Determine the (x, y) coordinate at the center of the cell enclosing the given text.  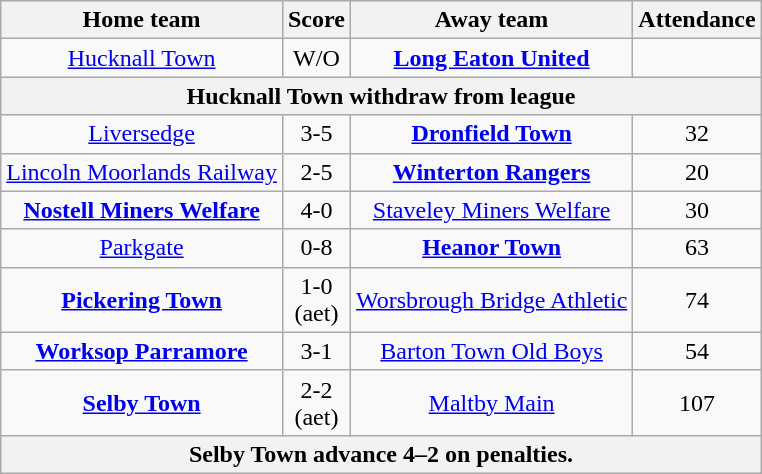
Worsbrough Bridge Athletic (491, 300)
1-0(aet) (316, 300)
74 (697, 300)
20 (697, 172)
W/O (316, 58)
Staveley Miners Welfare (491, 210)
Attendance (697, 20)
Away team (491, 20)
Hucknall Town withdraw from league (381, 96)
63 (697, 248)
Dronfield Town (491, 134)
4-0 (316, 210)
Home team (142, 20)
Heanor Town (491, 248)
Winterton Rangers (491, 172)
Liversedge (142, 134)
Lincoln Moorlands Railway (142, 172)
Worksop Parramore (142, 351)
3-1 (316, 351)
Selby Town advance 4–2 on penalties. (381, 454)
3-5 (316, 134)
107 (697, 402)
Hucknall Town (142, 58)
32 (697, 134)
54 (697, 351)
2-2(aet) (316, 402)
Long Eaton United (491, 58)
Nostell Miners Welfare (142, 210)
Maltby Main (491, 402)
30 (697, 210)
Selby Town (142, 402)
Pickering Town (142, 300)
0-8 (316, 248)
Score (316, 20)
Parkgate (142, 248)
Barton Town Old Boys (491, 351)
2-5 (316, 172)
